Detect which cell encompasses the target text, then output its (x, y) center coordinate. 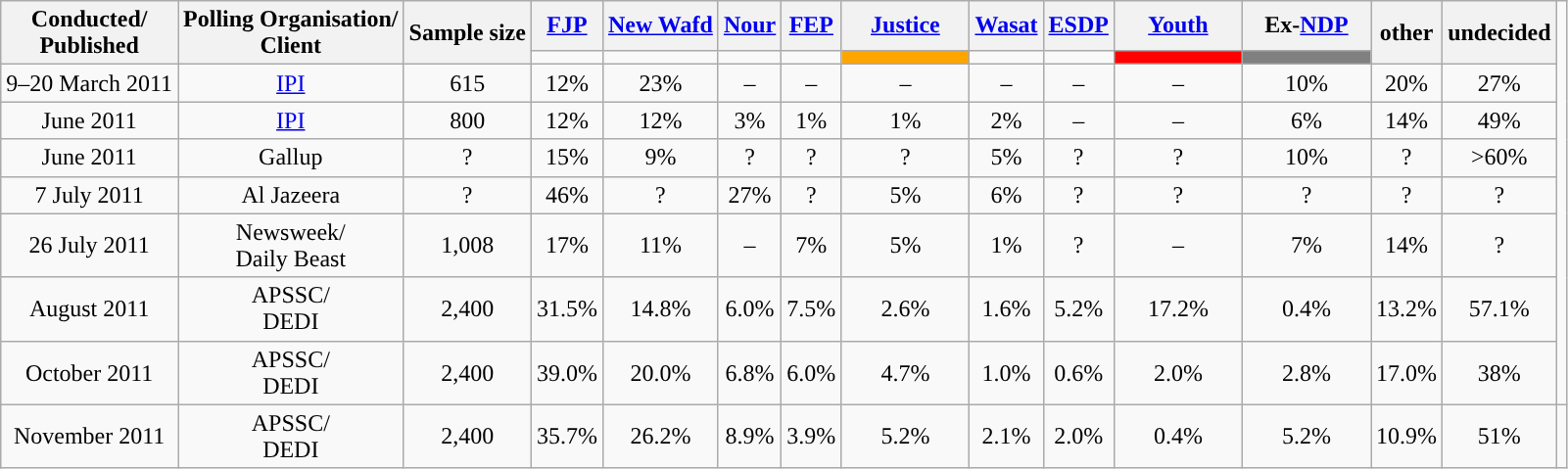
615 (467, 83)
Sample size (467, 33)
7.5% (811, 309)
1.0% (1007, 372)
800 (467, 120)
4.7% (905, 372)
August 2011 (90, 309)
14.8% (660, 309)
7 July 2011 (90, 195)
46% (566, 195)
9% (660, 158)
Gallup (291, 158)
Ex-NDP (1307, 25)
38% (1499, 372)
13.2% (1406, 309)
17.0% (1406, 372)
Youth (1177, 25)
35.7% (566, 437)
>60% (1499, 158)
17.2% (1177, 309)
23% (660, 83)
3.9% (811, 437)
2% (1007, 120)
26.2% (660, 437)
26 July 2011 (90, 245)
2.8% (1307, 372)
Newsweek/Daily Beast (291, 245)
other (1406, 33)
Justice (905, 25)
15% (566, 158)
11% (660, 245)
1.6% (1007, 309)
10.9% (1406, 437)
2.6% (905, 309)
FEP (811, 25)
49% (1499, 120)
0.6% (1078, 372)
Wasat (1007, 25)
undecided (1499, 33)
57.1% (1499, 309)
39.0% (566, 372)
2.1% (1007, 437)
November 2011 (90, 437)
Polling Organisation/Client (291, 33)
Al Jazeera (291, 195)
51% (1499, 437)
Conducted/ Published (90, 33)
20% (1406, 83)
17% (566, 245)
New Wafd (660, 25)
20.0% (660, 372)
1,008 (467, 245)
8.9% (749, 437)
6.8% (749, 372)
Nour (749, 25)
31.5% (566, 309)
3% (749, 120)
October 2011 (90, 372)
ESDP (1078, 25)
FJP (566, 25)
9–20 March 2011 (90, 83)
